Search for the cell housing the specified text and yield its [X, Y] center coordinate. 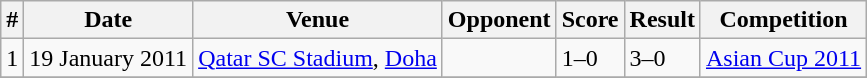
Opponent [499, 20]
# [12, 20]
1–0 [590, 58]
Venue [318, 20]
Date [108, 20]
3–0 [662, 58]
Qatar SC Stadium, Doha [318, 58]
Result [662, 20]
19 January 2011 [108, 58]
Score [590, 20]
Asian Cup 2011 [783, 58]
1 [12, 58]
Competition [783, 20]
